Identify which cell holds the provided text, then report its [X, Y] central coordinate. 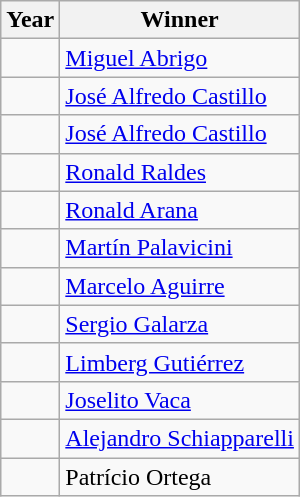
Winner [180, 20]
Martín Palavicini [180, 248]
Limberg Gutiérrez [180, 362]
Alejandro Schiapparelli [180, 438]
Joselito Vaca [180, 400]
Ronald Arana [180, 210]
Marcelo Aguirre [180, 286]
Patrício Ortega [180, 477]
Miguel Abrigo [180, 58]
Year [30, 20]
Ronald Raldes [180, 172]
Sergio Galarza [180, 324]
